Return (X, Y) of the center of cell containing provided text 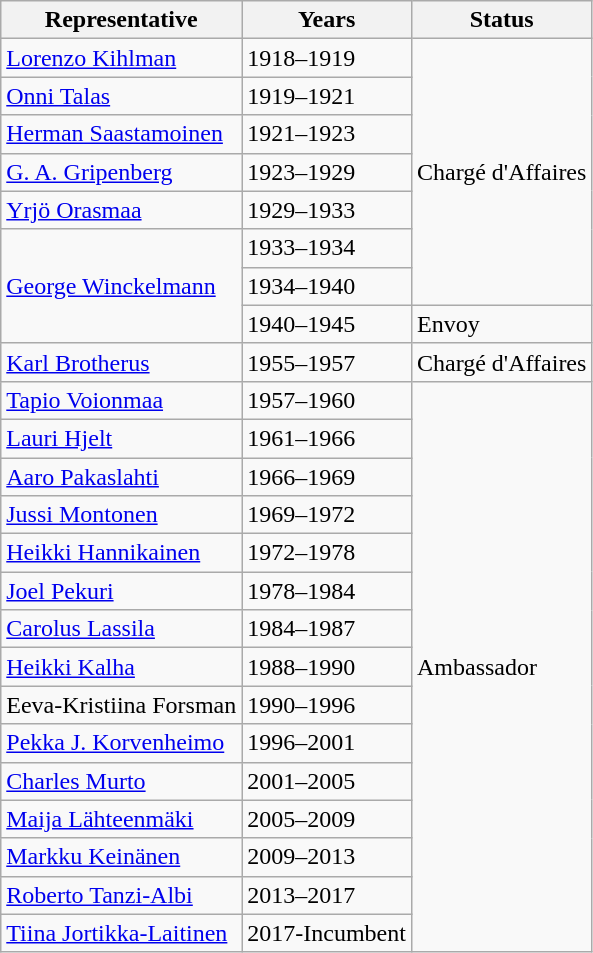
1990–1996 (327, 705)
2001–2005 (327, 781)
Tapio Voionmaa (122, 400)
1921–1923 (327, 134)
1923–1929 (327, 172)
Carolus Lassila (122, 629)
Status (501, 20)
1955–1957 (327, 362)
Roberto Tanzi-Albi (122, 895)
G. A. Gripenberg (122, 172)
Markku Keinänen (122, 857)
Lorenzo Kihlman (122, 58)
1996–2001 (327, 743)
2005–2009 (327, 819)
Representative (122, 20)
Aaro Pakaslahti (122, 477)
Herman Saastamoinen (122, 134)
1929–1933 (327, 210)
Ambassador (501, 666)
Pekka J. Korvenheimo (122, 743)
Yrjö Orasmaa (122, 210)
Karl Brotherus (122, 362)
1988–1990 (327, 667)
Envoy (501, 324)
1984–1987 (327, 629)
Years (327, 20)
1919–1921 (327, 96)
1933–1934 (327, 248)
1972–1978 (327, 553)
George Winckelmann (122, 286)
Charles Murto (122, 781)
Maija Lähteenmäki (122, 819)
2009–2013 (327, 857)
1934–1940 (327, 286)
1940–1945 (327, 324)
Jussi Montonen (122, 515)
Heikki Hannikainen (122, 553)
1966–1969 (327, 477)
1957–1960 (327, 400)
1969–1972 (327, 515)
Heikki Kalha (122, 667)
Lauri Hjelt (122, 438)
Eeva-Kristiina Forsman (122, 705)
Joel Pekuri (122, 591)
1978–1984 (327, 591)
Onni Talas (122, 96)
2017-Incumbent (327, 933)
1918–1919 (327, 58)
Tiina Jortikka-Laitinen (122, 933)
2013–2017 (327, 895)
1961–1966 (327, 438)
